From the cell containing the given text, extract its center point as [x, y] coordinate. 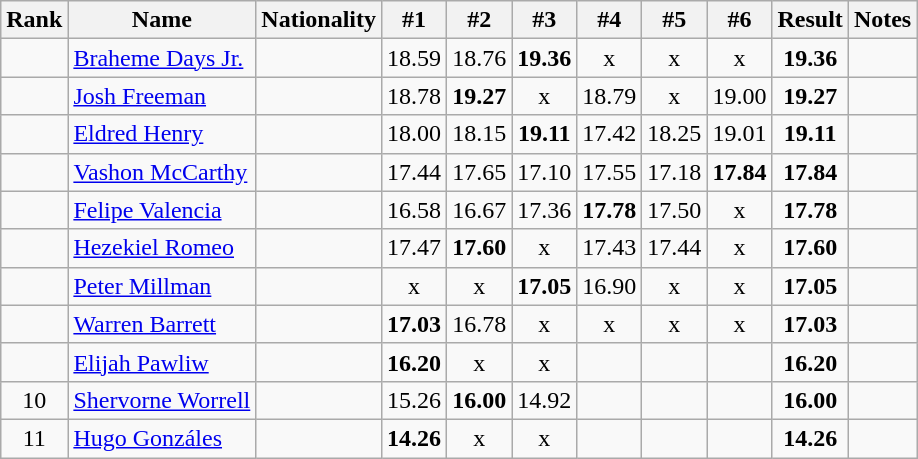
Name [162, 20]
18.25 [674, 134]
Shervorne Worrell [162, 400]
#4 [610, 20]
Vashon McCarthy [162, 172]
17.55 [610, 172]
Notes [882, 20]
Hugo Gonzáles [162, 438]
15.26 [414, 400]
16.58 [414, 210]
18.59 [414, 58]
18.76 [480, 58]
17.47 [414, 248]
Peter Millman [162, 286]
Felipe Valencia [162, 210]
19.00 [740, 96]
17.43 [610, 248]
16.78 [480, 324]
#1 [414, 20]
Nationality [319, 20]
16.90 [610, 286]
Braheme Days Jr. [162, 58]
18.78 [414, 96]
18.00 [414, 134]
#5 [674, 20]
11 [34, 438]
17.36 [544, 210]
19.01 [740, 134]
18.15 [480, 134]
Josh Freeman [162, 96]
17.10 [544, 172]
#2 [480, 20]
Result [810, 20]
#6 [740, 20]
18.79 [610, 96]
14.92 [544, 400]
17.65 [480, 172]
17.50 [674, 210]
17.42 [610, 134]
Eldred Henry [162, 134]
10 [34, 400]
17.18 [674, 172]
#3 [544, 20]
Rank [34, 20]
Warren Barrett [162, 324]
Elijah Pawliw [162, 362]
16.67 [480, 210]
Hezekiel Romeo [162, 248]
